Provide the (x, y) coordinate of the cell's center where the given text is located.  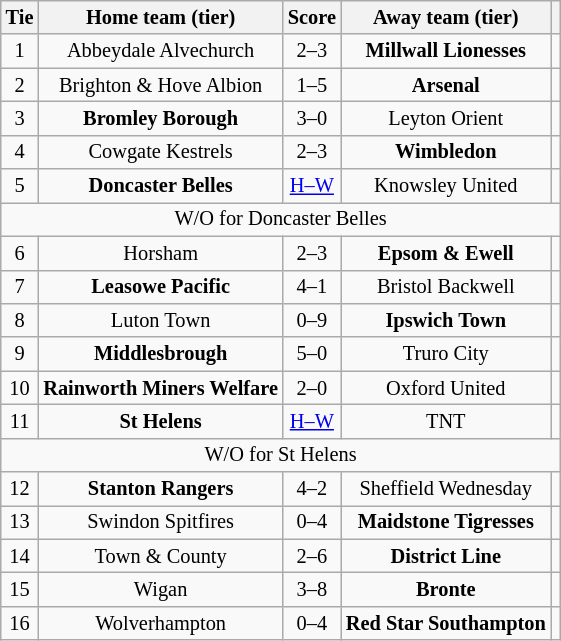
Leasowe Pacific (160, 287)
15 (20, 589)
Score (312, 17)
Leyton Orient (446, 118)
Town & County (160, 556)
16 (20, 623)
4–1 (312, 287)
6 (20, 253)
2–6 (312, 556)
Tie (20, 17)
Away team (tier) (446, 17)
Rainworth Miners Welfare (160, 388)
10 (20, 388)
District Line (446, 556)
Cowgate Kestrels (160, 152)
1 (20, 51)
W/O for Doncaster Belles (281, 219)
0–9 (312, 320)
11 (20, 421)
Bromley Borough (160, 118)
3–8 (312, 589)
5–0 (312, 354)
Oxford United (446, 388)
Home team (tier) (160, 17)
Wimbledon (446, 152)
Luton Town (160, 320)
8 (20, 320)
9 (20, 354)
4 (20, 152)
TNT (446, 421)
Brighton & Hove Albion (160, 85)
5 (20, 186)
Maidstone Tigresses (446, 522)
3 (20, 118)
Bristol Backwell (446, 287)
14 (20, 556)
Doncaster Belles (160, 186)
Wigan (160, 589)
Wolverhampton (160, 623)
Ipswich Town (446, 320)
Red Star Southampton (446, 623)
3–0 (312, 118)
Bronte (446, 589)
4–2 (312, 489)
2 (20, 85)
St Helens (160, 421)
Horsham (160, 253)
Abbeydale Alvechurch (160, 51)
Middlesbrough (160, 354)
1–5 (312, 85)
Stanton Rangers (160, 489)
Arsenal (446, 85)
13 (20, 522)
Swindon Spitfires (160, 522)
12 (20, 489)
Truro City (446, 354)
Millwall Lionesses (446, 51)
W/O for St Helens (281, 455)
Sheffield Wednesday (446, 489)
Epsom & Ewell (446, 253)
Knowsley United (446, 186)
2–0 (312, 388)
7 (20, 287)
